For the text-containing cell, return its midpoint in [x, y] coordinate format. 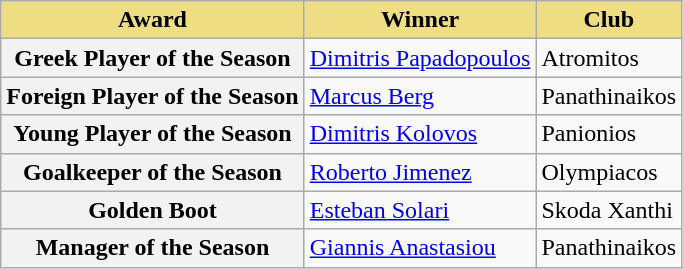
Award [152, 20]
Giannis Anastasiou [420, 248]
Olympiacos [609, 172]
Golden Boot [152, 210]
Winner [420, 20]
Young Player of the Season [152, 134]
Club [609, 20]
Esteban Solari [420, 210]
Roberto Jimenez [420, 172]
Goalkeeper of the Season [152, 172]
Marcus Berg [420, 96]
Atromitos [609, 58]
Foreign Player of the Season [152, 96]
Greek Player of the Season [152, 58]
Dimitris Papadopoulos [420, 58]
Skoda Xanthi [609, 210]
Panionios [609, 134]
Manager of the Season [152, 248]
Dimitris Kolovos [420, 134]
